From the cell containing the given text, extract its center point as [x, y] coordinate. 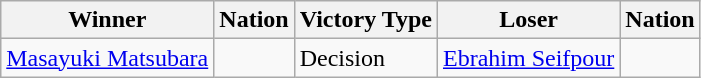
Loser [528, 20]
Winner [108, 20]
Decision [366, 58]
Masayuki Matsubara [108, 58]
Ebrahim Seifpour [528, 58]
Victory Type [366, 20]
